Return (x, y) of the center of cell containing provided text 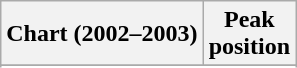
Peakposition (249, 34)
Chart (2002–2003) (102, 34)
